Search for the cell housing the specified text and yield its (x, y) center coordinate. 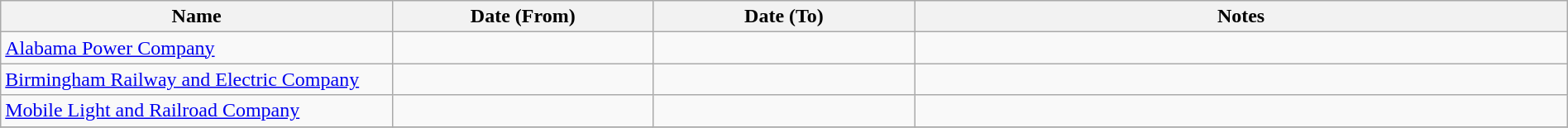
Mobile Light and Railroad Company (197, 111)
Name (197, 17)
Date (From) (523, 17)
Date (To) (784, 17)
Notes (1241, 17)
Alabama Power Company (197, 48)
Birmingham Railway and Electric Company (197, 79)
